From the cell containing the given text, extract its center point as [x, y] coordinate. 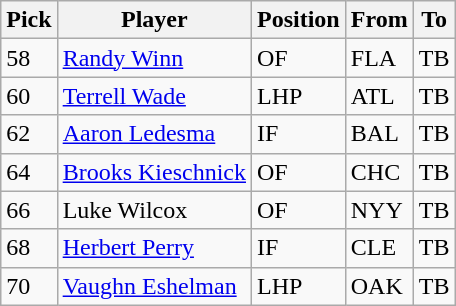
CHC [379, 172]
62 [29, 134]
Pick [29, 20]
Herbert Perry [154, 248]
66 [29, 210]
From [379, 20]
Player [154, 20]
Randy Winn [154, 58]
Aaron Ledesma [154, 134]
ATL [379, 96]
64 [29, 172]
Vaughn Eshelman [154, 286]
70 [29, 286]
OAK [379, 286]
Brooks Kieschnick [154, 172]
Luke Wilcox [154, 210]
To [434, 20]
58 [29, 58]
BAL [379, 134]
68 [29, 248]
CLE [379, 248]
Position [299, 20]
60 [29, 96]
NYY [379, 210]
Terrell Wade [154, 96]
FLA [379, 58]
